Identify which cell holds the provided text, then report its (X, Y) central coordinate. 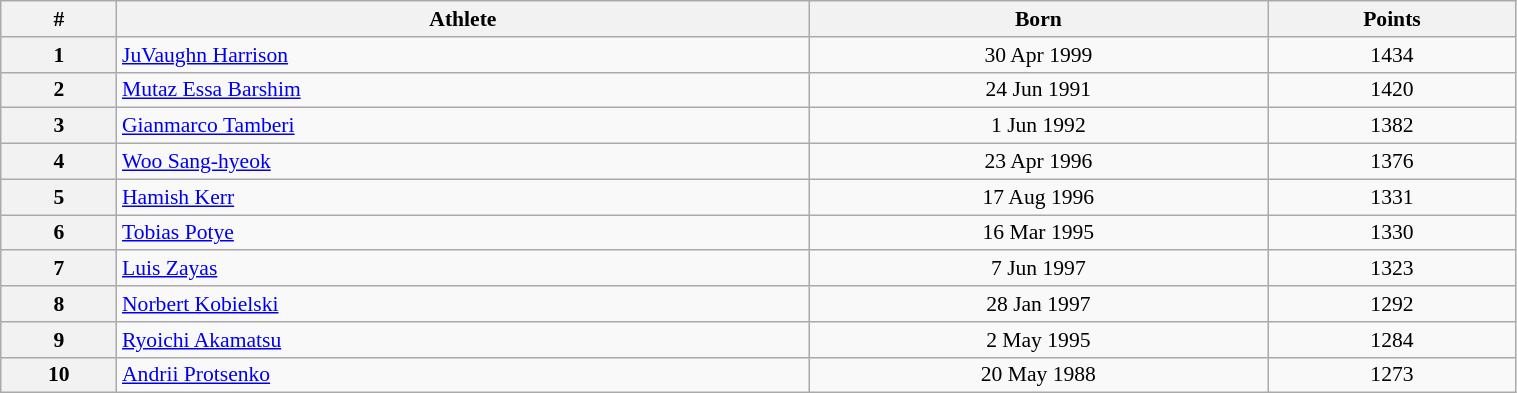
7 (59, 269)
1382 (1392, 126)
1420 (1392, 90)
Mutaz Essa Barshim (463, 90)
1 Jun 1992 (1038, 126)
Ryoichi Akamatsu (463, 340)
Woo Sang-hyeok (463, 162)
23 Apr 1996 (1038, 162)
5 (59, 197)
# (59, 19)
1434 (1392, 55)
6 (59, 233)
1284 (1392, 340)
16 Mar 1995 (1038, 233)
Born (1038, 19)
Athlete (463, 19)
1292 (1392, 304)
4 (59, 162)
Norbert Kobielski (463, 304)
28 Jan 1997 (1038, 304)
Tobias Potye (463, 233)
Andrii Protsenko (463, 375)
Luis Zayas (463, 269)
Gianmarco Tamberi (463, 126)
Points (1392, 19)
1330 (1392, 233)
1376 (1392, 162)
JuVaughn Harrison (463, 55)
1 (59, 55)
30 Apr 1999 (1038, 55)
7 Jun 1997 (1038, 269)
1323 (1392, 269)
2 May 1995 (1038, 340)
1273 (1392, 375)
9 (59, 340)
1331 (1392, 197)
10 (59, 375)
8 (59, 304)
20 May 1988 (1038, 375)
17 Aug 1996 (1038, 197)
24 Jun 1991 (1038, 90)
Hamish Kerr (463, 197)
3 (59, 126)
2 (59, 90)
